Provide the (x, y) coordinate of the cell's center where the given text is located.  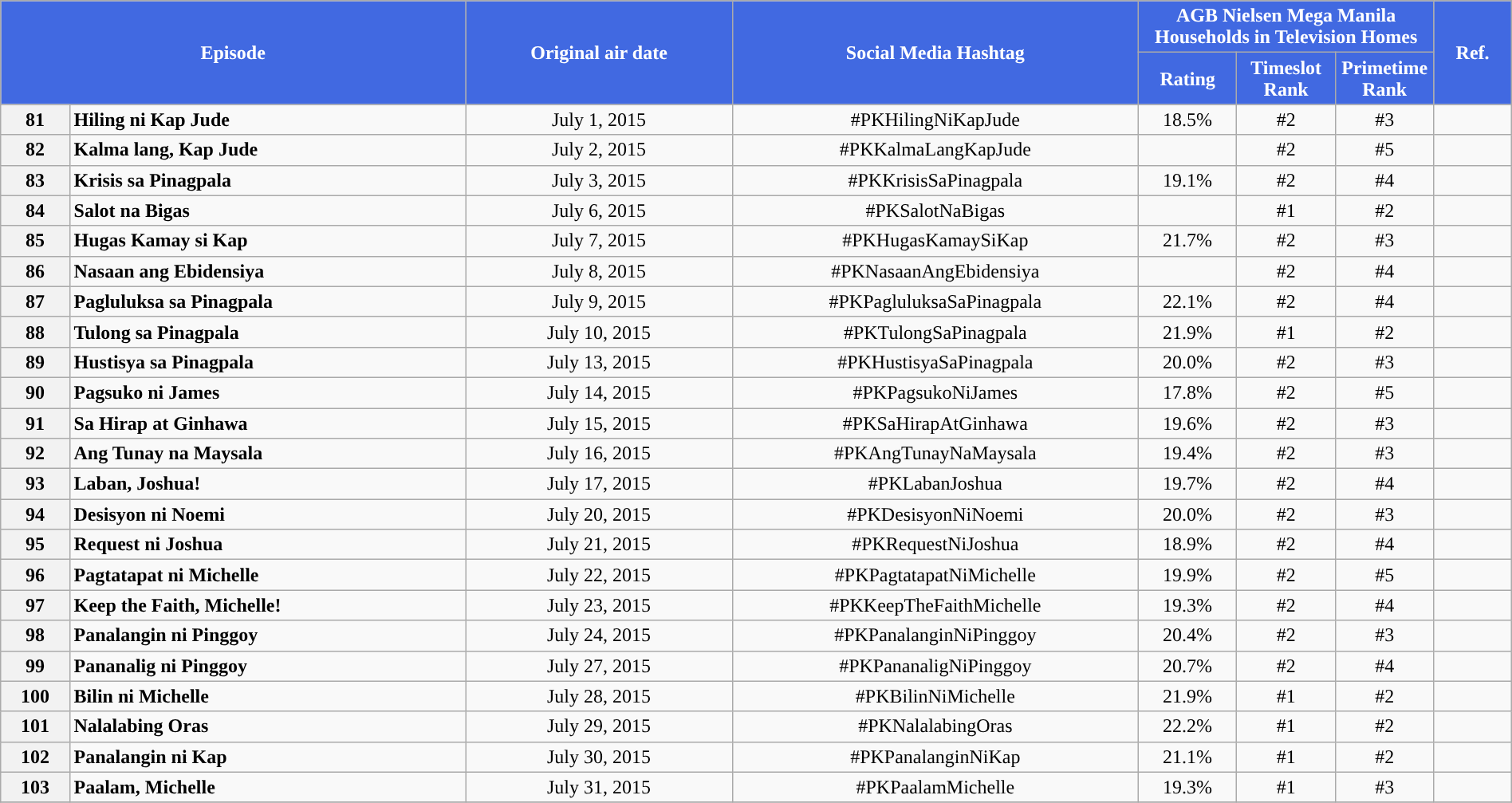
Nasaan ang Ebidensiya (268, 271)
Primetime Rank (1384, 78)
July 31, 2015 (600, 787)
#PKLabanJoshua (935, 484)
July 28, 2015 (600, 696)
#PKNasaanAngEbidensiya (935, 271)
85 (35, 241)
July 17, 2015 (600, 484)
#PKSalotNaBigas (935, 211)
#PKBilinNiMichelle (935, 696)
#PKPagtatapatNiMichelle (935, 575)
July 9, 2015 (600, 301)
19.9% (1187, 575)
19.7% (1187, 484)
July 10, 2015 (600, 332)
#PKTulongSaPinagpala (935, 332)
Ref. (1472, 53)
Kalma lang, Kap Jude (268, 150)
July 15, 2015 (600, 423)
Pananalig ni Pinggoy (268, 666)
#PKKeepTheFaithMichelle (935, 605)
July 27, 2015 (600, 666)
81 (35, 120)
Rating (1187, 78)
Tulong sa Pinagpala (268, 332)
Salot na Bigas (268, 211)
#PKNalalabingOras (935, 726)
87 (35, 301)
#PKPaalamMichelle (935, 787)
Pagluluksa sa Pinagpala (268, 301)
Keep the Faith, Michelle! (268, 605)
Panalangin ni Pinggoy (268, 636)
#PKKrisisSaPinagpala (935, 180)
July 21, 2015 (600, 545)
Timeslot Rank (1286, 78)
95 (35, 545)
21.7% (1187, 241)
Laban, Joshua! (268, 484)
Original air date (600, 53)
#PKPananaligNiPinggoy (935, 666)
Ang Tunay na Maysala (268, 454)
22.2% (1187, 726)
86 (35, 271)
101 (35, 726)
Nalalabing Oras (268, 726)
103 (35, 787)
96 (35, 575)
88 (35, 332)
83 (35, 180)
Krisis sa Pinagpala (268, 180)
July 20, 2015 (600, 514)
#PKPagluluksaSaPinagpala (935, 301)
20.4% (1187, 636)
Paalam, Michelle (268, 787)
99 (35, 666)
#PKPanalanginNiPinggoy (935, 636)
July 16, 2015 (600, 454)
100 (35, 696)
#PKPagsukoNiJames (935, 392)
July 2, 2015 (600, 150)
July 29, 2015 (600, 726)
17.8% (1187, 392)
97 (35, 605)
98 (35, 636)
AGB Nielsen Mega Manila Households in Television Homes (1286, 27)
102 (35, 757)
July 13, 2015 (600, 362)
#PKHugasKamaySiKap (935, 241)
July 22, 2015 (600, 575)
Hustisya sa Pinagpala (268, 362)
93 (35, 484)
19.4% (1187, 454)
#PKKalmaLangKapJude (935, 150)
90 (35, 392)
18.5% (1187, 120)
#PKPanalanginNiKap (935, 757)
89 (35, 362)
July 30, 2015 (600, 757)
82 (35, 150)
July 14, 2015 (600, 392)
Sa Hirap at Ginhawa (268, 423)
21.1% (1187, 757)
Hugas Kamay si Kap (268, 241)
20.7% (1187, 666)
#PKRequestNiJoshua (935, 545)
Pagsuko ni James (268, 392)
19.1% (1187, 180)
#PKHilingNiKapJude (935, 120)
#PKHustisyaSaPinagpala (935, 362)
July 23, 2015 (600, 605)
#PKDesisyonNiNoemi (935, 514)
July 6, 2015 (600, 211)
84 (35, 211)
Episode (233, 53)
July 24, 2015 (600, 636)
18.9% (1187, 545)
Pagtatapat ni Michelle (268, 575)
July 7, 2015 (600, 241)
Desisyon ni Noemi (268, 514)
22.1% (1187, 301)
Request ni Joshua (268, 545)
91 (35, 423)
Hiling ni Kap Jude (268, 120)
19.6% (1187, 423)
#PKSaHirapAtGinhawa (935, 423)
July 3, 2015 (600, 180)
Panalangin ni Kap (268, 757)
July 1, 2015 (600, 120)
Bilin ni Michelle (268, 696)
92 (35, 454)
Social Media Hashtag (935, 53)
#PKAngTunayNaMaysala (935, 454)
July 8, 2015 (600, 271)
94 (35, 514)
